For the text-containing cell, return its midpoint in [X, Y] coordinate format. 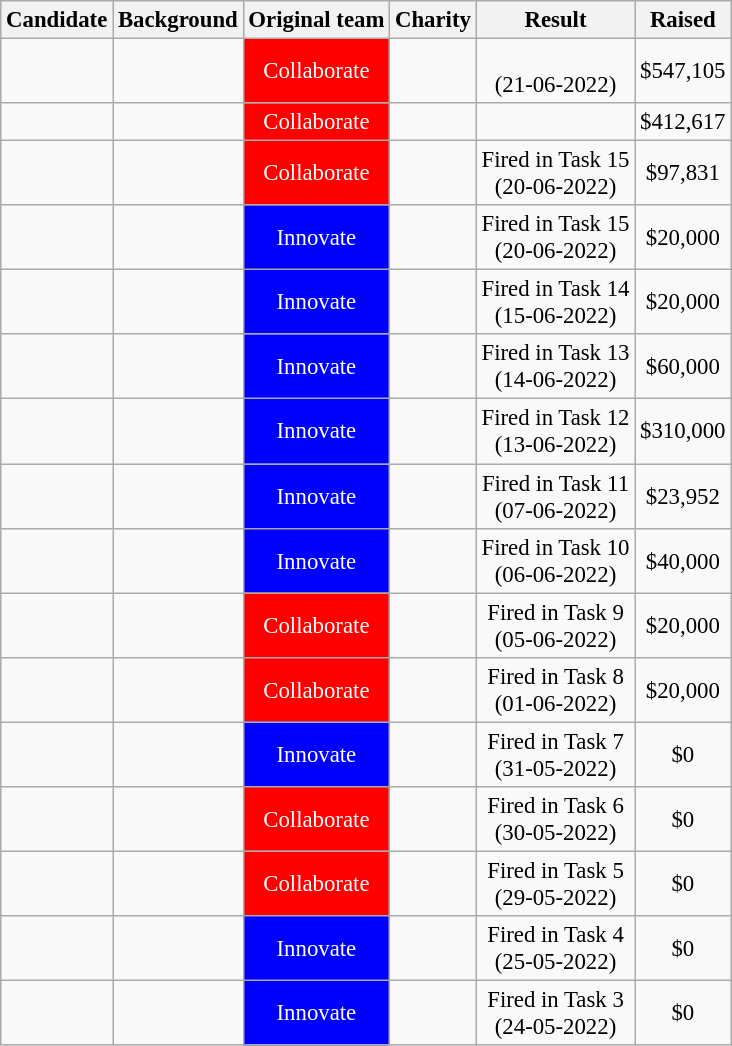
$23,952 [683, 496]
(21-06-2022) [556, 72]
Fired in Task 5(29-05-2022) [556, 884]
Fired in Task 8(01-06-2022) [556, 690]
$412,617 [683, 122]
$547,105 [683, 72]
Fired in Task 14(15-06-2022) [556, 302]
$60,000 [683, 366]
Fired in Task 10(06-06-2022) [556, 560]
Candidate [57, 20]
Fired in Task 6(30-05-2022) [556, 820]
Original team [316, 20]
Background [178, 20]
Fired in Task 7(31-05-2022) [556, 754]
Fired in Task 4(25-05-2022) [556, 948]
Fired in Task 9(05-06-2022) [556, 626]
$40,000 [683, 560]
Fired in Task 11(07-06-2022) [556, 496]
$97,831 [683, 174]
Charity [434, 20]
Fired in Task 13(14-06-2022) [556, 366]
$310,000 [683, 432]
Fired in Task 3(24-05-2022) [556, 1012]
Fired in Task 12(13-06-2022) [556, 432]
Result [556, 20]
Raised [683, 20]
